Identify which cell holds the provided text, then report its (x, y) central coordinate. 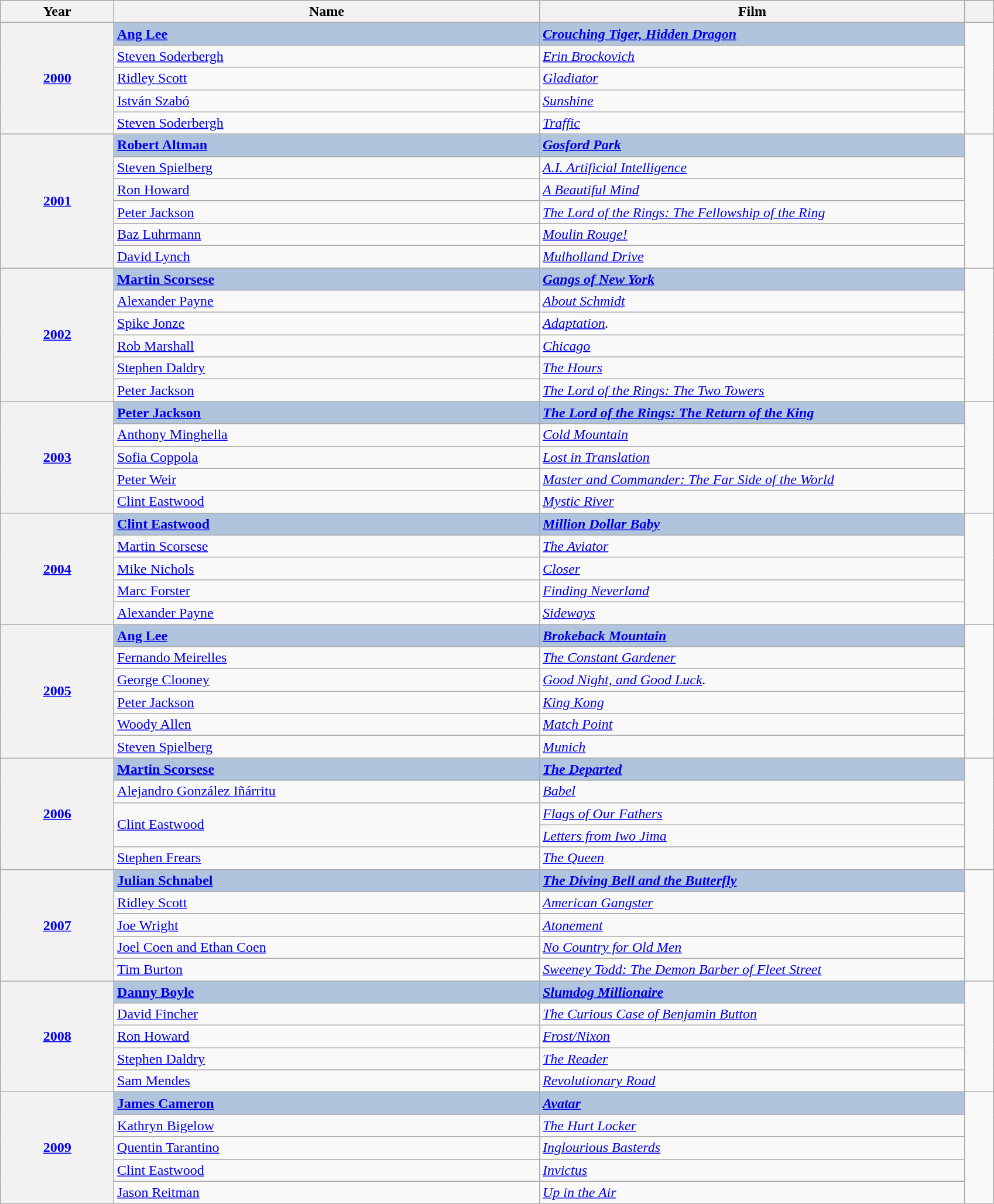
Moulin Rouge! (752, 234)
Jason Reitman (327, 1192)
Marc Forster (327, 591)
Spike Jonze (327, 324)
The Diving Bell and the Butterfly (752, 880)
István Szabó (327, 101)
David Fincher (327, 1014)
Tim Burton (327, 969)
The Hurt Locker (752, 1126)
George Clooney (327, 680)
Mystic River (752, 502)
A.I. Artificial Intelligence (752, 167)
The Hours (752, 368)
Robert Altman (327, 145)
Kathryn Bigelow (327, 1126)
Julian Schnabel (327, 880)
Frost/Nixon (752, 1037)
The Lord of the Rings: The Return of the King (752, 413)
Million Dollar Baby (752, 524)
Mulholland Drive (752, 256)
The Lord of the Rings: The Fellowship of the Ring (752, 212)
Joe Wright (327, 925)
The Queen (752, 858)
Danny Boyle (327, 992)
American Gangster (752, 903)
The Departed (752, 769)
Gangs of New York (752, 279)
Finding Neverland (752, 591)
2009 (57, 1148)
Sweeney Todd: The Demon Barber of Fleet Street (752, 969)
2008 (57, 1037)
2000 (57, 78)
Baz Luhrmann (327, 234)
Inglourious Basterds (752, 1148)
Babel (752, 791)
Up in the Air (752, 1192)
James Cameron (327, 1103)
Cold Mountain (752, 435)
Peter Weir (327, 479)
Sofia Coppola (327, 457)
Stephen Frears (327, 858)
Good Night, and Good Luck. (752, 680)
The Lord of the Rings: The Two Towers (752, 390)
The Aviator (752, 546)
Gosford Park (752, 145)
Adaptation. (752, 324)
Match Point (752, 725)
The Constant Gardener (752, 658)
Gladiator (752, 78)
Sunshine (752, 101)
Flags of Our Fathers (752, 814)
2003 (57, 457)
David Lynch (327, 256)
Mike Nichols (327, 568)
Revolutionary Road (752, 1081)
Chicago (752, 346)
King Kong (752, 702)
Closer (752, 568)
Brokeback Mountain (752, 635)
Lost in Translation (752, 457)
2007 (57, 925)
Atonement (752, 925)
Slumdog Millionaire (752, 992)
Anthony Minghella (327, 435)
The Reader (752, 1059)
2005 (57, 691)
Woody Allen (327, 725)
2006 (57, 814)
Sideways (752, 613)
Rob Marshall (327, 346)
Munich (752, 747)
Year (57, 12)
About Schmidt (752, 301)
Invictus (752, 1170)
Erin Brockovich (752, 56)
Joel Coen and Ethan Coen (327, 947)
2002 (57, 335)
Sam Mendes (327, 1081)
No Country for Old Men (752, 947)
2001 (57, 201)
Quentin Tarantino (327, 1148)
Film (752, 12)
2004 (57, 568)
Name (327, 12)
Avatar (752, 1103)
Alejandro González Iñárritu (327, 791)
Traffic (752, 123)
A Beautiful Mind (752, 190)
Letters from Iwo Jima (752, 836)
The Curious Case of Benjamin Button (752, 1014)
Fernando Meirelles (327, 658)
Master and Commander: The Far Side of the World (752, 479)
Crouching Tiger, Hidden Dragon (752, 34)
